Capture the cell that displays the provided text and extract its [X, Y] central coordinate. 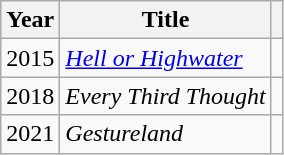
Hell or Highwater [166, 58]
Gestureland [166, 134]
Year [30, 20]
2015 [30, 58]
Every Third Thought [166, 96]
Title [166, 20]
2021 [30, 134]
2018 [30, 96]
